For the text-containing cell, return its midpoint in (X, Y) coordinate format. 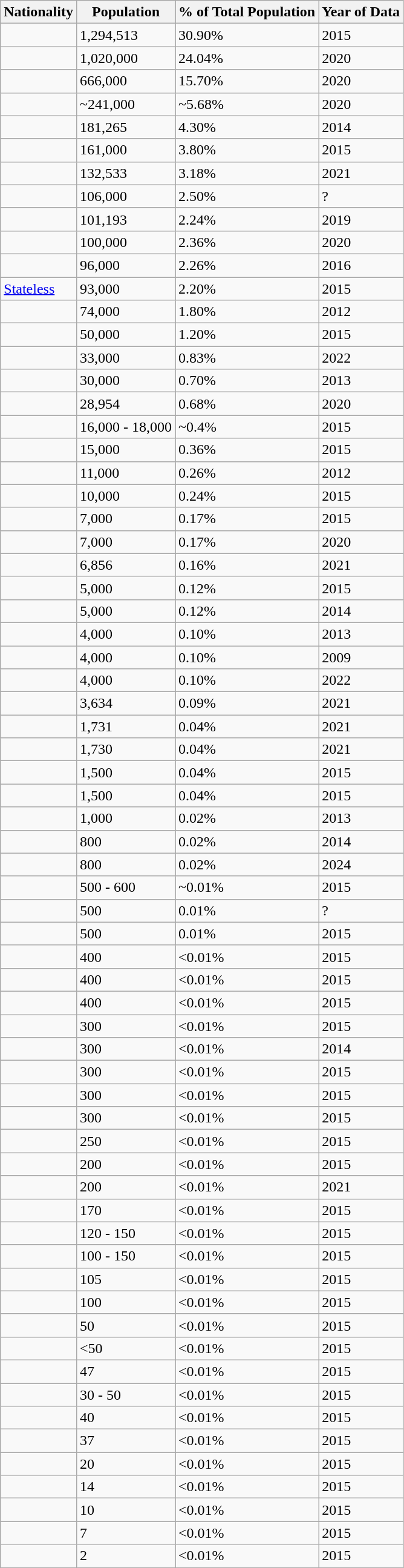
2016 (361, 265)
0.36% (247, 450)
181,265 (126, 127)
1,730 (126, 749)
1,294,513 (126, 35)
0.83% (247, 358)
30,000 (126, 381)
3.80% (247, 150)
30.90% (247, 35)
11,000 (126, 473)
~5.68% (247, 104)
Population (126, 12)
666,000 (126, 81)
2019 (361, 219)
3,634 (126, 703)
0.16% (247, 565)
33,000 (126, 358)
24.04% (247, 58)
2.20% (247, 289)
74,000 (126, 312)
Stateless (39, 289)
120 - 150 (126, 1233)
% of Total Population (247, 12)
10 (126, 1510)
3.18% (247, 173)
100 - 150 (126, 1256)
4.30% (247, 127)
170 (126, 1210)
~0.01% (247, 888)
2.36% (247, 242)
1.20% (247, 335)
161,000 (126, 150)
50 (126, 1325)
~0.4% (247, 427)
2024 (361, 865)
10,000 (126, 496)
100,000 (126, 242)
2 (126, 1556)
93,000 (126, 289)
0.68% (247, 404)
40 (126, 1418)
2.50% (247, 196)
2009 (361, 657)
50,000 (126, 335)
16,000 - 18,000 (126, 427)
30 - 50 (126, 1394)
106,000 (126, 196)
14 (126, 1487)
47 (126, 1371)
0.09% (247, 703)
2.26% (247, 265)
Nationality (39, 12)
500 - 600 (126, 888)
37 (126, 1441)
0.24% (247, 496)
2.24% (247, 219)
1.80% (247, 312)
105 (126, 1279)
20 (126, 1464)
101,193 (126, 219)
<50 (126, 1348)
1,000 (126, 819)
1,731 (126, 726)
6,856 (126, 565)
28,954 (126, 404)
15,000 (126, 450)
Year of Data (361, 12)
96,000 (126, 265)
100 (126, 1302)
1,020,000 (126, 58)
250 (126, 1141)
~241,000 (126, 104)
0.70% (247, 381)
0.26% (247, 473)
15.70% (247, 81)
7 (126, 1533)
132,533 (126, 173)
